Detect which cell encompasses the target text, then output its (X, Y) center coordinate. 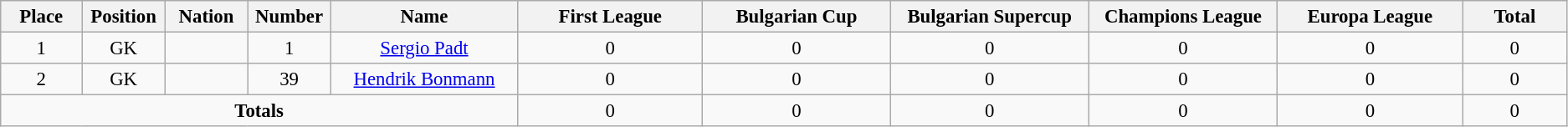
Bulgarian Cup (797, 17)
Total (1514, 17)
Sergio Padt (423, 48)
Place (42, 17)
Europa League (1371, 17)
39 (290, 79)
Totals (259, 111)
Hendrik Bonmann (423, 79)
Position (124, 17)
First League (611, 17)
Nation (206, 17)
Bulgarian Supercup (990, 17)
Name (423, 17)
Number (290, 17)
2 (42, 79)
Champions League (1183, 17)
